Determine the [x, y] coordinate at the center of the cell enclosing the given text.  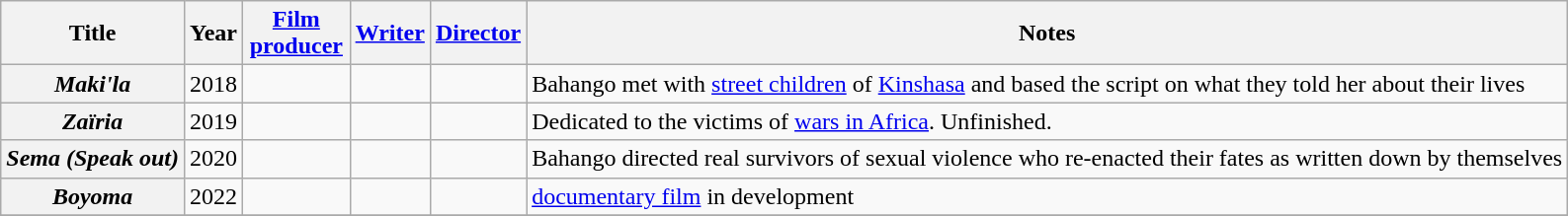
Director [478, 34]
Writer [389, 34]
Notes [1047, 34]
Bahango met with street children of Kinshasa and based the script on what they told her about their lives [1047, 84]
Bahango directed real survivors of sexual violence who re-enacted their fates as written down by themselves [1047, 159]
Zaïria [93, 121]
2019 [213, 121]
Title [93, 34]
Film producer [296, 34]
2020 [213, 159]
2022 [213, 196]
Dedicated to the victims of wars in Africa. Unfinished. [1047, 121]
Boyoma [93, 196]
2018 [213, 84]
Year [213, 34]
Sema (Speak out) [93, 159]
documentary film in development [1047, 196]
Maki'la [93, 84]
